Scan for the cell matching the given text and deliver its (X, Y) coordinate at center. 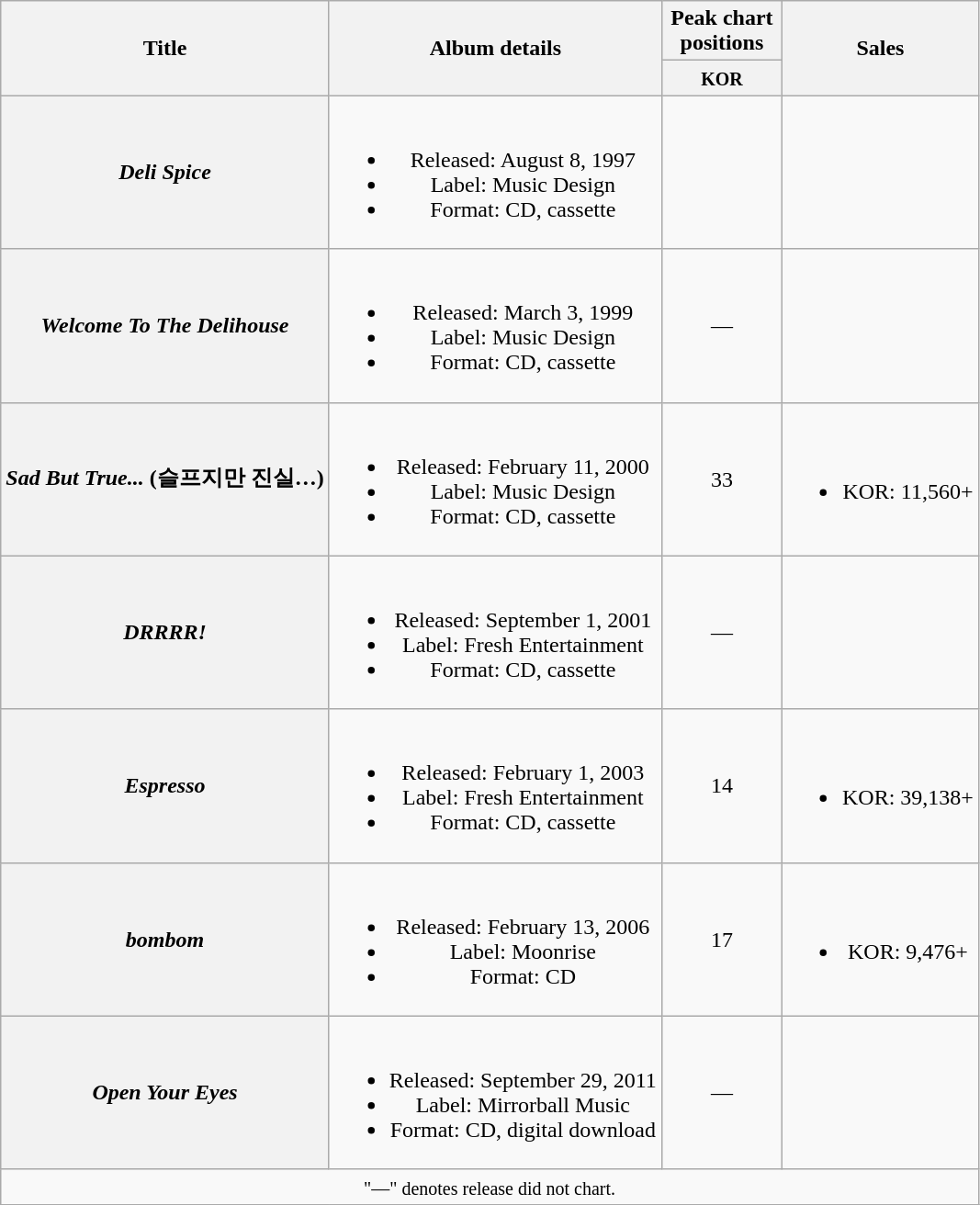
Title (165, 48)
Released: February 11, 2000Label: Music DesignFormat: CD, cassette (495, 479)
Open Your Eyes (165, 1093)
bombom (165, 939)
17 (722, 939)
Released: September 29, 2011Label: Mirrorball MusicFormat: CD, digital download (495, 1093)
DRRRR! (165, 632)
KOR (722, 78)
33 (722, 479)
Welcome To The Delihouse (165, 325)
KOR: 11,560+ (880, 479)
"—" denotes release did not chart. (490, 1187)
Peak chart positions (722, 31)
Released: February 1, 2003Label: Fresh EntertainmentFormat: CD, cassette (495, 786)
Released: September 1, 2001Label: Fresh EntertainmentFormat: CD, cassette (495, 632)
KOR: 9,476+ (880, 939)
Sad But True... (슬프지만 진실…) (165, 479)
Released: March 3, 1999Label: Music DesignFormat: CD, cassette (495, 325)
Espresso (165, 786)
Sales (880, 48)
KOR: 39,138+ (880, 786)
Released: February 13, 2006Label: MoonriseFormat: CD (495, 939)
Released: August 8, 1997Label: Music DesignFormat: CD, cassette (495, 173)
14 (722, 786)
Album details (495, 48)
Deli Spice (165, 173)
